Scan for the cell matching the given text and deliver its [X, Y] coordinate at center. 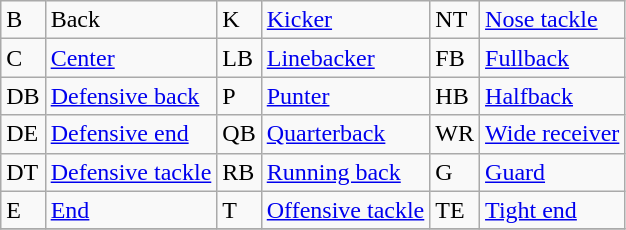
Kicker [346, 20]
DB [23, 96]
Defensive tackle [131, 172]
Guard [552, 172]
RB [239, 172]
P [239, 96]
B [23, 20]
Nose tackle [552, 20]
Defensive back [131, 96]
Center [131, 58]
Running back [346, 172]
K [239, 20]
Punter [346, 96]
C [23, 58]
G [455, 172]
TE [455, 210]
DE [23, 134]
DT [23, 172]
QB [239, 134]
FB [455, 58]
T [239, 210]
HB [455, 96]
Halfback [552, 96]
E [23, 210]
Fullback [552, 58]
Back [131, 20]
Linebacker [346, 58]
Tight end [552, 210]
Wide receiver [552, 134]
WR [455, 134]
Defensive end [131, 134]
LB [239, 58]
Quarterback [346, 134]
Offensive tackle [346, 210]
End [131, 210]
NT [455, 20]
